Capture the cell that displays the provided text and extract its [x, y] central coordinate. 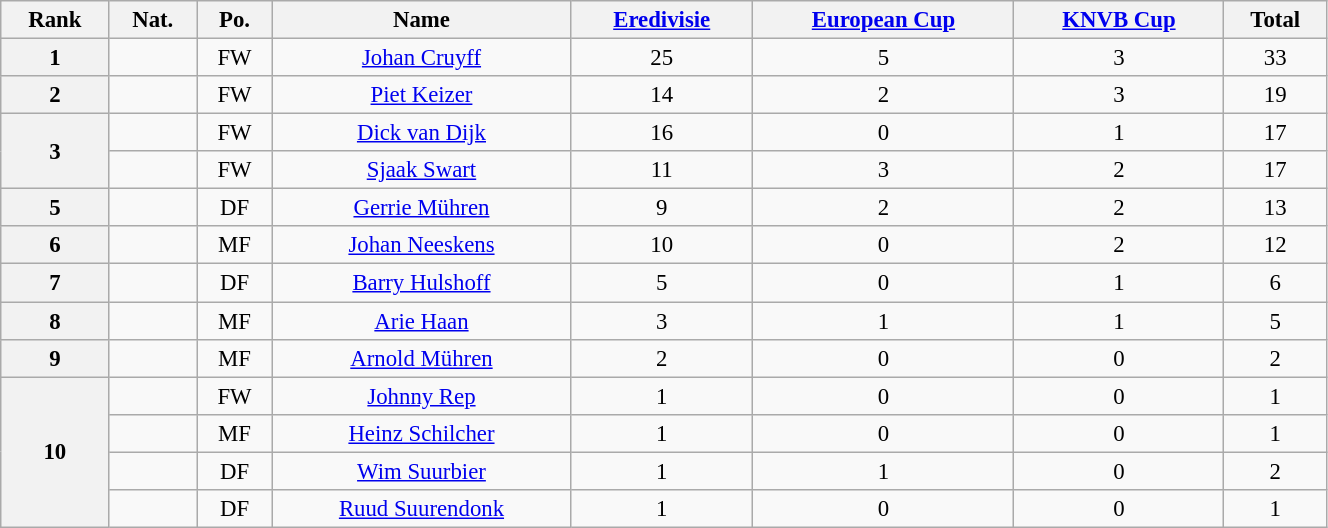
Total [1275, 20]
European Cup [884, 20]
8 [55, 321]
7 [55, 283]
Dick van Dijk [421, 133]
Name [421, 20]
14 [662, 95]
25 [662, 58]
Sjaak Swart [421, 170]
Barry Hulshoff [421, 283]
Arie Haan [421, 321]
Arnold Mühren [421, 358]
Gerrie Mühren [421, 208]
Rank [55, 20]
Piet Keizer [421, 95]
Johan Cruyff [421, 58]
33 [1275, 58]
Nat. [153, 20]
Johan Neeskens [421, 245]
Po. [235, 20]
Heinz Schilcher [421, 433]
Johnny Rep [421, 396]
12 [1275, 245]
Ruud Suurendonk [421, 509]
19 [1275, 95]
16 [662, 133]
11 [662, 170]
13 [1275, 208]
Wim Suurbier [421, 471]
Eredivisie [662, 20]
KNVB Cup [1119, 20]
